Extract the (X, Y) coordinate from the center of the cell holding the provided text.  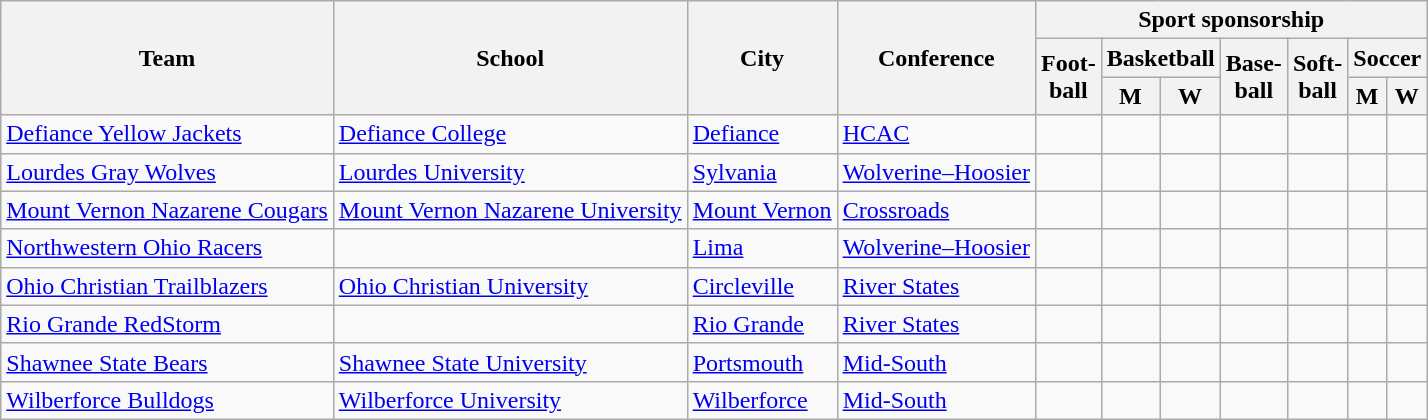
Team (168, 58)
Sylvania (762, 172)
Ohio Christian University (510, 286)
Defiance Yellow Jackets (168, 134)
Shawnee State University (510, 362)
Defiance (762, 134)
Sport sponsorship (1232, 20)
Basketball (1160, 58)
Mount Vernon Nazarene Cougars (168, 210)
Soccer (1388, 58)
Ohio Christian Trailblazers (168, 286)
Defiance College (510, 134)
Northwestern Ohio Racers (168, 248)
Wilberforce Bulldogs (168, 400)
Circleville (762, 286)
Conference (936, 58)
Rio Grande RedStorm (168, 324)
Shawnee State Bears (168, 362)
Lima (762, 248)
Mount Vernon Nazarene University (510, 210)
Foot-ball (1069, 77)
Crossroads (936, 210)
Lourdes Gray Wolves (168, 172)
Lourdes University (510, 172)
City (762, 58)
Rio Grande (762, 324)
Mount Vernon (762, 210)
Portsmouth (762, 362)
Wilberforce (762, 400)
HCAC (936, 134)
School (510, 58)
Wilberforce University (510, 400)
Soft-ball (1317, 77)
Base-ball (1254, 77)
